Detect which cell encompasses the target text, then output its (X, Y) center coordinate. 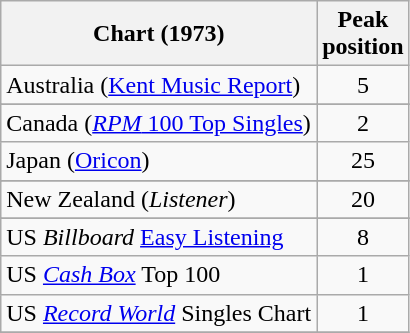
US Record World Singles Chart (159, 313)
US Billboard Easy Listening (159, 237)
Australia (Kent Music Report) (159, 85)
8 (363, 237)
25 (363, 161)
Japan (Oricon) (159, 161)
New Zealand (Listener) (159, 199)
Peakposition (363, 34)
US Cash Box Top 100 (159, 275)
5 (363, 85)
20 (363, 199)
2 (363, 123)
Chart (1973) (159, 34)
Canada (RPM 100 Top Singles) (159, 123)
